Capture the cell that displays the provided text and extract its [x, y] central coordinate. 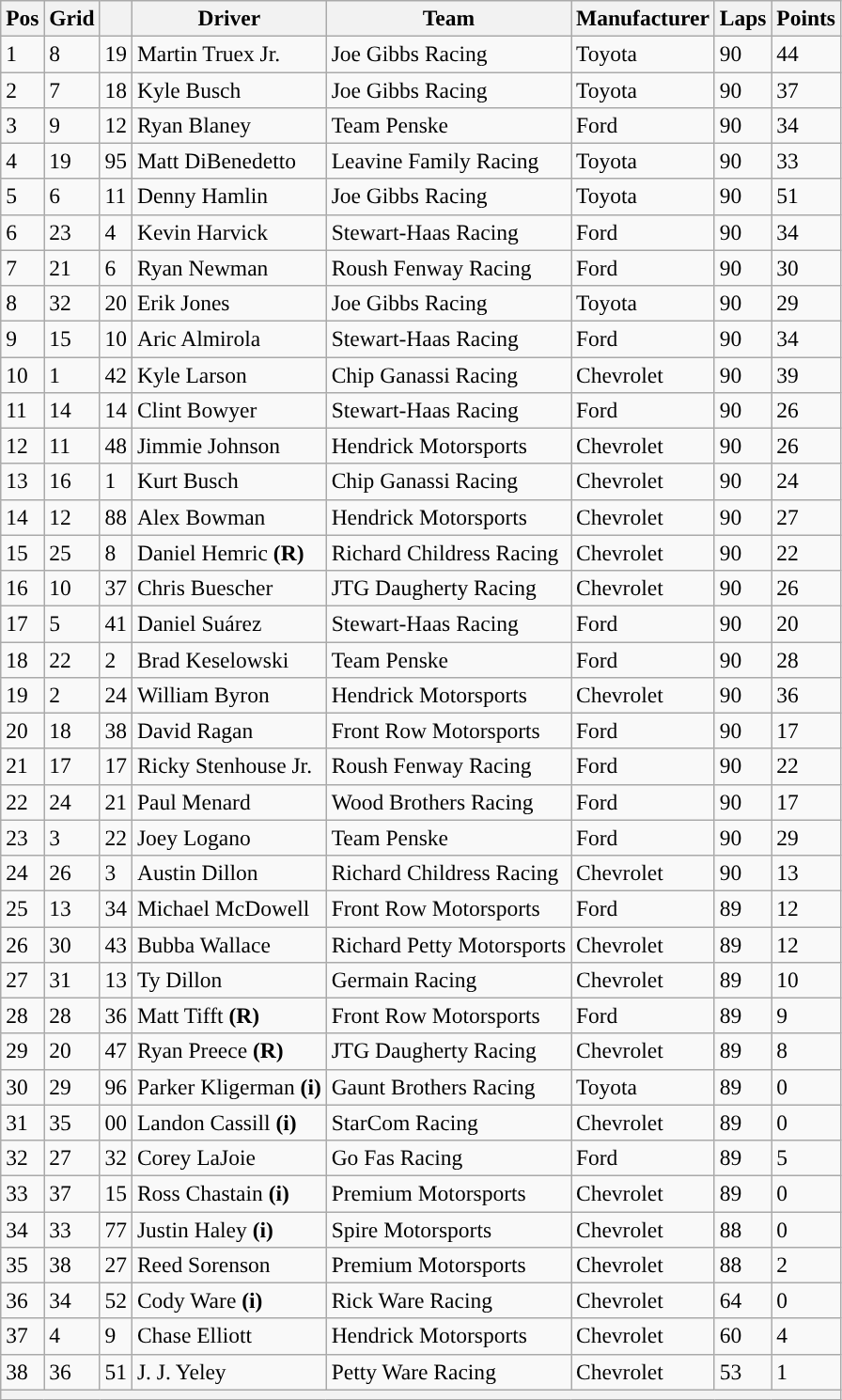
77 [116, 1229]
Chris Buescher [229, 588]
Corey LaJoie [229, 1157]
53 [742, 1372]
95 [116, 161]
Erik Jones [229, 303]
Alex Bowman [229, 517]
00 [116, 1123]
Aric Almirola [229, 338]
Brad Keselowski [229, 659]
Driver [229, 18]
47 [116, 1051]
Martin Truex Jr. [229, 54]
Go Fas Racing [448, 1157]
Reed Sorenson [229, 1265]
60 [742, 1336]
Denny Hamlin [229, 197]
96 [116, 1087]
Kurt Busch [229, 481]
Daniel Suárez [229, 623]
39 [806, 374]
Gaunt Brothers Racing [448, 1087]
Pos [23, 18]
Ricky Stenhouse Jr. [229, 766]
Justin Haley (i) [229, 1229]
Kyle Busch [229, 89]
Landon Cassill (i) [229, 1123]
43 [116, 944]
Petty Ware Racing [448, 1372]
Points [806, 18]
Rick Ware Racing [448, 1300]
Germain Racing [448, 980]
Austin Dillon [229, 873]
Jimmie Johnson [229, 446]
Ty Dillon [229, 980]
Kevin Harvick [229, 232]
Richard Petty Motorsports [448, 944]
41 [116, 623]
48 [116, 446]
64 [742, 1300]
Matt DiBenedetto [229, 161]
Leavine Family Racing [448, 161]
Bubba Wallace [229, 944]
David Ragan [229, 731]
Manufacturer [643, 18]
Team [448, 18]
Grid [71, 18]
Clint Bowyer [229, 410]
44 [806, 54]
42 [116, 374]
Daniel Hemric (R) [229, 553]
Paul Menard [229, 802]
Ross Chastain (i) [229, 1193]
Laps [742, 18]
StarCom Racing [448, 1123]
Cody Ware (i) [229, 1300]
Parker Kligerman (i) [229, 1087]
Kyle Larson [229, 374]
52 [116, 1300]
Matt Tifft (R) [229, 1015]
Michael McDowell [229, 908]
Chase Elliott [229, 1336]
Wood Brothers Racing [448, 802]
Ryan Newman [229, 268]
Joey Logano [229, 838]
William Byron [229, 695]
Ryan Preece (R) [229, 1051]
J. J. Yeley [229, 1372]
Ryan Blaney [229, 125]
Spire Motorsports [448, 1229]
